For the text-containing cell, return its midpoint in (x, y) coordinate format. 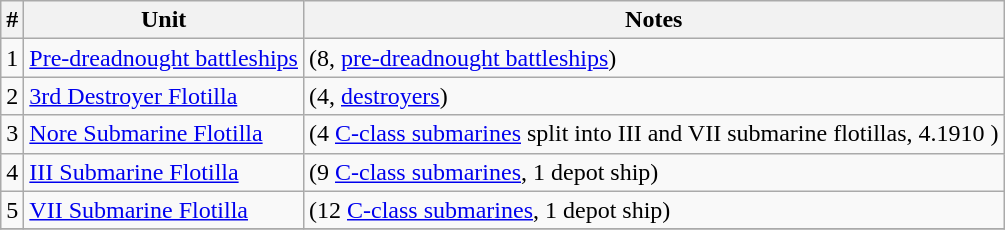
# (12, 20)
3rd Destroyer Flotilla (164, 96)
(9 C-class submarines, 1 depot ship) (654, 172)
1 (12, 58)
2 (12, 96)
5 (12, 210)
III Submarine Flotilla (164, 172)
(8, pre-dreadnought battleships) (654, 58)
Notes (654, 20)
3 (12, 134)
VII Submarine Flotilla (164, 210)
Pre-dreadnought battleships (164, 58)
(4 C-class submarines split into III and VII submarine flotillas, 4.1910 ) (654, 134)
Nore Submarine Flotilla (164, 134)
(4, destroyers) (654, 96)
Unit (164, 20)
(12 C-class submarines, 1 depot ship) (654, 210)
4 (12, 172)
